Output the [X, Y] coordinate of the center of the cell containing the given text.  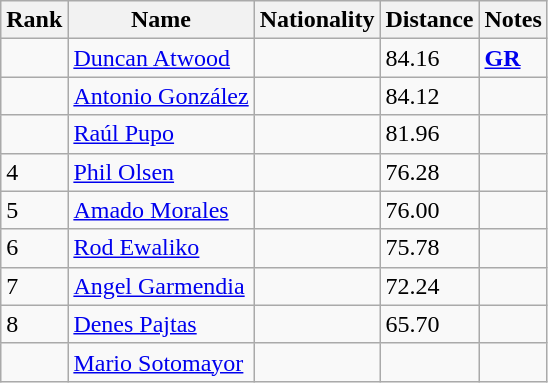
Notes [513, 20]
Rod Ewaliko [161, 248]
4 [34, 172]
65.70 [430, 324]
5 [34, 210]
Name [161, 20]
75.78 [430, 248]
Antonio González [161, 96]
8 [34, 324]
Rank [34, 20]
84.12 [430, 96]
Angel Garmendia [161, 286]
Amado Morales [161, 210]
Duncan Atwood [161, 58]
76.28 [430, 172]
7 [34, 286]
84.16 [430, 58]
Raúl Pupo [161, 134]
76.00 [430, 210]
72.24 [430, 286]
Mario Sotomayor [161, 362]
81.96 [430, 134]
GR [513, 58]
Phil Olsen [161, 172]
6 [34, 248]
Nationality [317, 20]
Denes Pajtas [161, 324]
Distance [430, 20]
